Find where the given text appears and provide that cell's center as [X, Y] coordinate. 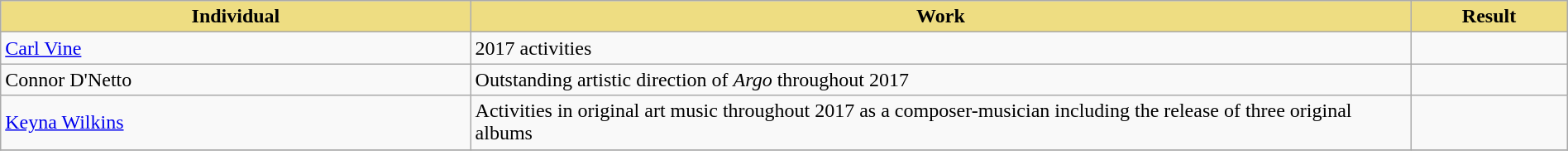
2017 activities [941, 48]
Work [941, 17]
Keyna Wilkins [236, 123]
Individual [236, 17]
Result [1489, 17]
Outstanding artistic direction of Argo throughout 2017 [941, 80]
Connor D'Netto [236, 80]
Activities in original art music throughout 2017 as a composer-musician including the release of three original albums [941, 123]
Carl Vine [236, 48]
